Pinpoint the cell where the given text exists, returning its [x, y] midpoint coordinate. 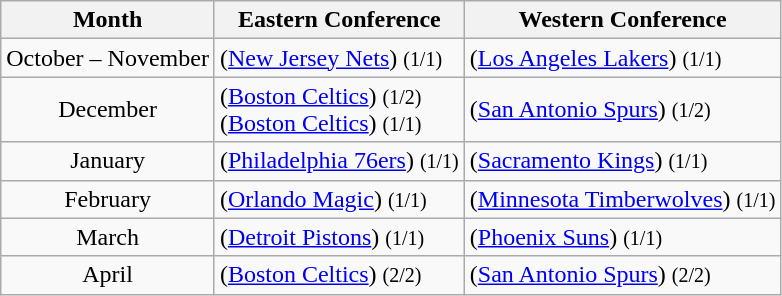
(Los Angeles Lakers) (1/1) [622, 58]
Eastern Conference [339, 20]
April [108, 275]
January [108, 161]
(Phoenix Suns) (1/1) [622, 237]
October – November [108, 58]
(San Antonio Spurs) (1/2) [622, 110]
(Minnesota Timberwolves) (1/1) [622, 199]
(Sacramento Kings) (1/1) [622, 161]
March [108, 237]
Month [108, 20]
Western Conference [622, 20]
December [108, 110]
(Detroit Pistons) (1/1) [339, 237]
(Orlando Magic) (1/1) [339, 199]
February [108, 199]
(Boston Celtics) (1/2) (Boston Celtics) (1/1) [339, 110]
(San Antonio Spurs) (2/2) [622, 275]
(Philadelphia 76ers) (1/1) [339, 161]
(Boston Celtics) (2/2) [339, 275]
(New Jersey Nets) (1/1) [339, 58]
